Locate the cell with the specified text and output its [X, Y] center coordinate. 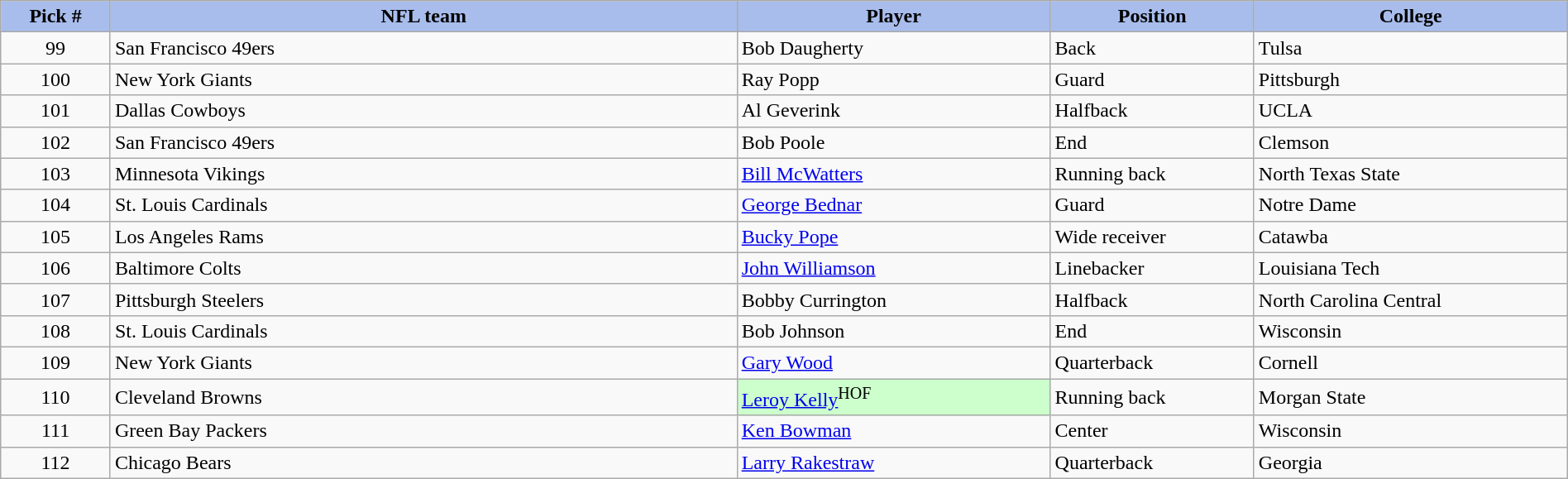
Player [893, 17]
110 [56, 397]
105 [56, 237]
Cleveland Browns [423, 397]
100 [56, 79]
99 [56, 48]
106 [56, 268]
Larry Rakestraw [893, 462]
Louisiana Tech [1411, 268]
John Williamson [893, 268]
Catawba [1411, 237]
Notre Dame [1411, 205]
Green Bay Packers [423, 431]
109 [56, 362]
Chicago Bears [423, 462]
Pittsburgh [1411, 79]
Bob Daugherty [893, 48]
Pick # [56, 17]
Linebacker [1152, 268]
NFL team [423, 17]
North Texas State [1411, 174]
Bob Poole [893, 142]
Ken Bowman [893, 431]
102 [56, 142]
Clemson [1411, 142]
Bobby Currington [893, 299]
Back [1152, 48]
111 [56, 431]
Cornell [1411, 362]
108 [56, 331]
Center [1152, 431]
George Bednar [893, 205]
Gary Wood [893, 362]
Bucky Pope [893, 237]
Georgia [1411, 462]
Morgan State [1411, 397]
101 [56, 111]
Bob Johnson [893, 331]
Leroy KellyHOF [893, 397]
103 [56, 174]
North Carolina Central [1411, 299]
Al Geverink [893, 111]
104 [56, 205]
UCLA [1411, 111]
Ray Popp [893, 79]
112 [56, 462]
Minnesota Vikings [423, 174]
Wide receiver [1152, 237]
Baltimore Colts [423, 268]
Dallas Cowboys [423, 111]
Tulsa [1411, 48]
Pittsburgh Steelers [423, 299]
Position [1152, 17]
Los Angeles Rams [423, 237]
107 [56, 299]
College [1411, 17]
Bill McWatters [893, 174]
